Determine the (X, Y) coordinate at the center of the cell enclosing the given text.  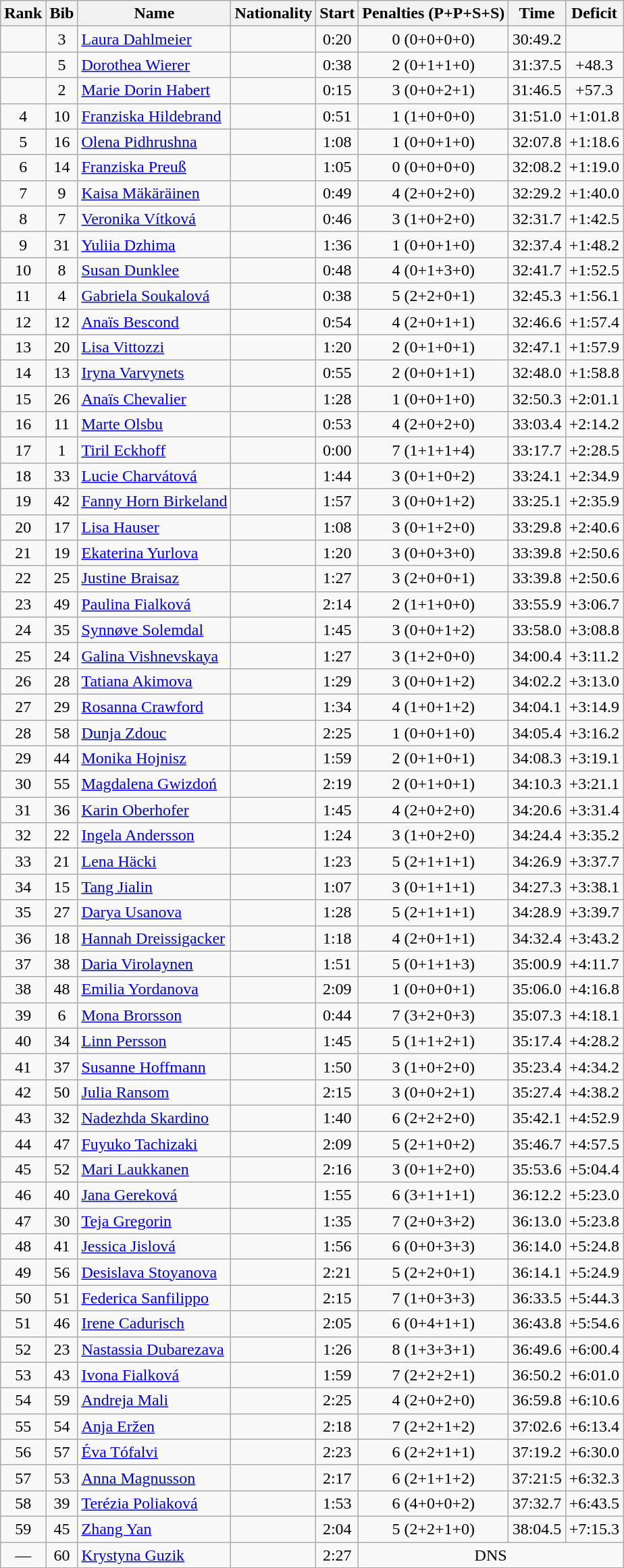
35:27.4 (537, 1092)
+1:01.8 (594, 116)
7 (2+2+1+2) (434, 1426)
+1:57.9 (594, 348)
37:21:5 (537, 1478)
32:31.7 (537, 219)
32:41.7 (537, 270)
+2:01.1 (594, 399)
6 (0+4+1+1) (434, 1324)
Deficit (594, 13)
1 (62, 450)
+3:39.7 (594, 913)
35:42.1 (537, 1118)
Lisa Vittozzi (154, 348)
6 (0+0+3+3) (434, 1247)
+4:18.1 (594, 1015)
1:40 (338, 1118)
Ekaterina Yurlova (154, 553)
+2:34.9 (594, 476)
32:50.3 (537, 399)
Name (154, 13)
33:58.0 (537, 630)
1:26 (338, 1349)
36:49.6 (537, 1349)
+3:06.7 (594, 604)
+1:52.5 (594, 270)
0:00 (338, 450)
0:20 (338, 39)
Daria Virolaynen (154, 964)
37:02.6 (537, 1426)
2:21 (338, 1272)
+5:54.6 (594, 1324)
1:53 (338, 1503)
0:15 (338, 90)
60 (62, 1555)
+3:21.1 (594, 784)
31:37.5 (537, 65)
Yuliia Dzhima (154, 244)
Lucie Charvátová (154, 476)
34:32.4 (537, 938)
34:04.1 (537, 707)
35:00.9 (537, 964)
33:25.1 (537, 502)
4 (1+0+1+2) (434, 707)
1:35 (338, 1221)
1:18 (338, 938)
7 (2+0+3+2) (434, 1221)
32:45.3 (537, 296)
+1:56.1 (594, 296)
+4:57.5 (594, 1144)
34:05.4 (537, 732)
Franziska Hildebrand (154, 116)
+1:58.8 (594, 373)
33:03.4 (537, 425)
1:07 (338, 887)
0:53 (338, 425)
Galina Vishnevskaya (154, 655)
33:55.9 (537, 604)
+3:13.0 (594, 681)
4 (0+1+3+0) (434, 270)
Dunja Zdouc (154, 732)
34:26.9 (537, 861)
34:28.9 (537, 913)
+4:34.2 (594, 1066)
35:06.0 (537, 990)
Bib (62, 13)
Rosanna Crawford (154, 707)
+3:35.2 (594, 836)
Ivona Fialková (154, 1375)
Zhang Yan (154, 1529)
2:17 (338, 1478)
1:29 (338, 681)
1:51 (338, 964)
0:54 (338, 322)
1:56 (338, 1247)
Anaïs Chevalier (154, 399)
+2:28.5 (594, 450)
Lisa Hauser (154, 527)
Susanne Hoffmann (154, 1066)
32:37.4 (537, 244)
Tiril Eckhoff (154, 450)
+6:32.3 (594, 1478)
Synnøve Solemdal (154, 630)
+4:16.8 (594, 990)
+5:23.8 (594, 1221)
2:23 (338, 1452)
Tang Jialin (154, 887)
2 (1+1+0+0) (434, 604)
36:14.1 (537, 1272)
2:14 (338, 604)
35:07.3 (537, 1015)
+2:40.6 (594, 527)
3 (2+0+0+1) (434, 578)
3 (0+0+3+0) (434, 553)
1 (0+0+0+1) (434, 990)
+4:11.7 (594, 964)
32:47.1 (537, 348)
Desislava Stoyanova (154, 1272)
38:04.5 (537, 1529)
5 (2+1+0+2) (434, 1144)
36:59.8 (537, 1401)
34:00.4 (537, 655)
Andreja Mali (154, 1401)
2:19 (338, 784)
33:17.7 (537, 450)
Magdalena Gwizdoń (154, 784)
+6:01.0 (594, 1375)
Fanny Horn Birkeland (154, 502)
1:24 (338, 836)
+3:38.1 (594, 887)
Start (338, 13)
2:05 (338, 1324)
Olena Pidhrushna (154, 142)
Rank (23, 13)
Anaïs Bescond (154, 322)
1:36 (338, 244)
36:43.8 (537, 1324)
+5:44.3 (594, 1298)
1:50 (338, 1066)
34:02.2 (537, 681)
Jana Gereková (154, 1195)
Ingela Andersson (154, 836)
DNS (491, 1555)
31:46.5 (537, 90)
1:55 (338, 1195)
1:34 (338, 707)
+6:43.5 (594, 1503)
35:46.7 (537, 1144)
31:51.0 (537, 116)
+3:11.2 (594, 655)
+3:31.4 (594, 810)
7 (2+2+2+1) (434, 1375)
3 (0+1+1+1) (434, 887)
Éva Tófalvi (154, 1452)
5 (0+1+1+3) (434, 964)
0:51 (338, 116)
2:18 (338, 1426)
37:19.2 (537, 1452)
1:23 (338, 861)
Laura Dahlmeier (154, 39)
Anna Magnusson (154, 1478)
37:32.7 (537, 1503)
6 (2+2+2+0) (434, 1118)
2:27 (338, 1555)
2 (62, 90)
+2:35.9 (594, 502)
2:16 (338, 1170)
32:48.0 (537, 373)
36:14.0 (537, 1247)
1:44 (338, 476)
34:27.3 (537, 887)
+6:10.6 (594, 1401)
2 (0+0+1+1) (434, 373)
36:50.2 (537, 1375)
+3:08.8 (594, 630)
6 (4+0+0+2) (434, 1503)
1 (1+0+0+0) (434, 116)
32:29.2 (537, 193)
Iryna Varvynets (154, 373)
+5:04.4 (594, 1170)
35:17.4 (537, 1041)
Irene Cadurisch (154, 1324)
35:23.4 (537, 1066)
36:12.2 (537, 1195)
Teja Gregorin (154, 1221)
Penalties (P+P+S+S) (434, 13)
Hannah Dreissigacker (154, 938)
2 (0+1+1+0) (434, 65)
+5:23.0 (594, 1195)
0:55 (338, 373)
Lena Häcki (154, 861)
+4:38.2 (594, 1092)
0:44 (338, 1015)
6 (2+1+1+2) (434, 1478)
Emilia Yordanova (154, 990)
Tatiana Akimova (154, 681)
Anja Eržen (154, 1426)
6 (2+2+1+1) (434, 1452)
1:57 (338, 502)
+3:19.1 (594, 759)
Karin Oberhofer (154, 810)
Paulina Fialková (154, 604)
+1:19.0 (594, 167)
Julia Ransom (154, 1092)
+3:37.7 (594, 861)
Krystyna Guzik (154, 1555)
+6:30.0 (594, 1452)
8 (1+3+3+1) (434, 1349)
33:24.1 (537, 476)
Veronika Vítková (154, 219)
Susan Dunklee (154, 270)
Federica Sanfilippo (154, 1298)
Mari Laukkanen (154, 1170)
Nastassia Dubarezava (154, 1349)
0:46 (338, 219)
0:48 (338, 270)
Mona Brorsson (154, 1015)
34:24.4 (537, 836)
34:08.3 (537, 759)
7 (1+1+1+4) (434, 450)
Darya Usanova (154, 913)
Justine Braisaz (154, 578)
+57.3 (594, 90)
36:33.5 (537, 1298)
Jessica Jislová (154, 1247)
+48.3 (594, 65)
+1:18.6 (594, 142)
36:13.0 (537, 1221)
Dorothea Wierer (154, 65)
Terézia Poliaková (154, 1503)
Time (537, 13)
Fuyuko Tachizaki (154, 1144)
32:07.8 (537, 142)
— (23, 1555)
+1:40.0 (594, 193)
Nadezhda Skardino (154, 1118)
7 (1+0+3+3) (434, 1298)
+3:14.9 (594, 707)
+2:14.2 (594, 425)
+3:16.2 (594, 732)
2:04 (338, 1529)
Kaisa Mäkäräinen (154, 193)
0:49 (338, 193)
+1:48.2 (594, 244)
5 (2+2+1+0) (434, 1529)
Franziska Preuß (154, 167)
3 (1+2+0+0) (434, 655)
Monika Hojnisz (154, 759)
3 (62, 39)
5 (1+1+2+1) (434, 1041)
7 (3+2+0+3) (434, 1015)
+3:43.2 (594, 938)
Marie Dorin Habert (154, 90)
Linn Persson (154, 1041)
34:20.6 (537, 810)
33:29.8 (537, 527)
32:08.2 (537, 167)
+4:28.2 (594, 1041)
Nationality (274, 13)
3 (0+1+0+2) (434, 476)
+4:52.9 (594, 1118)
Marte Olsbu (154, 425)
+6:13.4 (594, 1426)
35:53.6 (537, 1170)
Gabriela Soukalová (154, 296)
+6:00.4 (594, 1349)
+5:24.8 (594, 1247)
6 (3+1+1+1) (434, 1195)
+1:42.5 (594, 219)
30:49.2 (537, 39)
+7:15.3 (594, 1529)
1:05 (338, 167)
32:46.6 (537, 322)
+1:57.4 (594, 322)
+5:24.9 (594, 1272)
34:10.3 (537, 784)
